Extract the (X, Y) coordinate from the center of the cell holding the provided text.  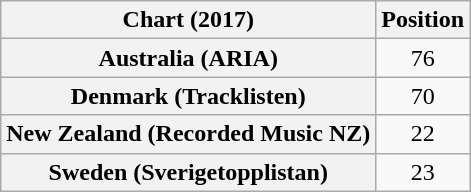
Sweden (Sverigetopplistan) (188, 172)
Australia (ARIA) (188, 58)
Position (423, 20)
70 (423, 96)
New Zealand (Recorded Music NZ) (188, 134)
Denmark (Tracklisten) (188, 96)
23 (423, 172)
22 (423, 134)
Chart (2017) (188, 20)
76 (423, 58)
